Capture the cell that displays the provided text and extract its (x, y) central coordinate. 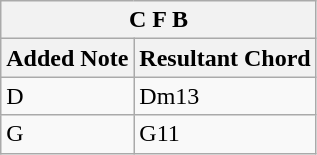
G11 (225, 134)
Resultant Chord (225, 58)
D (68, 96)
C F B (158, 20)
G (68, 134)
Dm13 (225, 96)
Added Note (68, 58)
